Extract the (x, y) coordinate from the center of the cell holding the provided text.  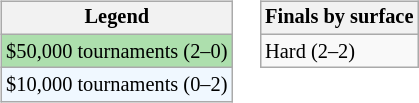
$50,000 tournaments (2–0) (116, 51)
Finals by surface (339, 18)
Legend (116, 18)
Hard (2–2) (339, 51)
$10,000 tournaments (0–2) (116, 85)
